Extract the [x, y] coordinate from the center of the cell holding the provided text.  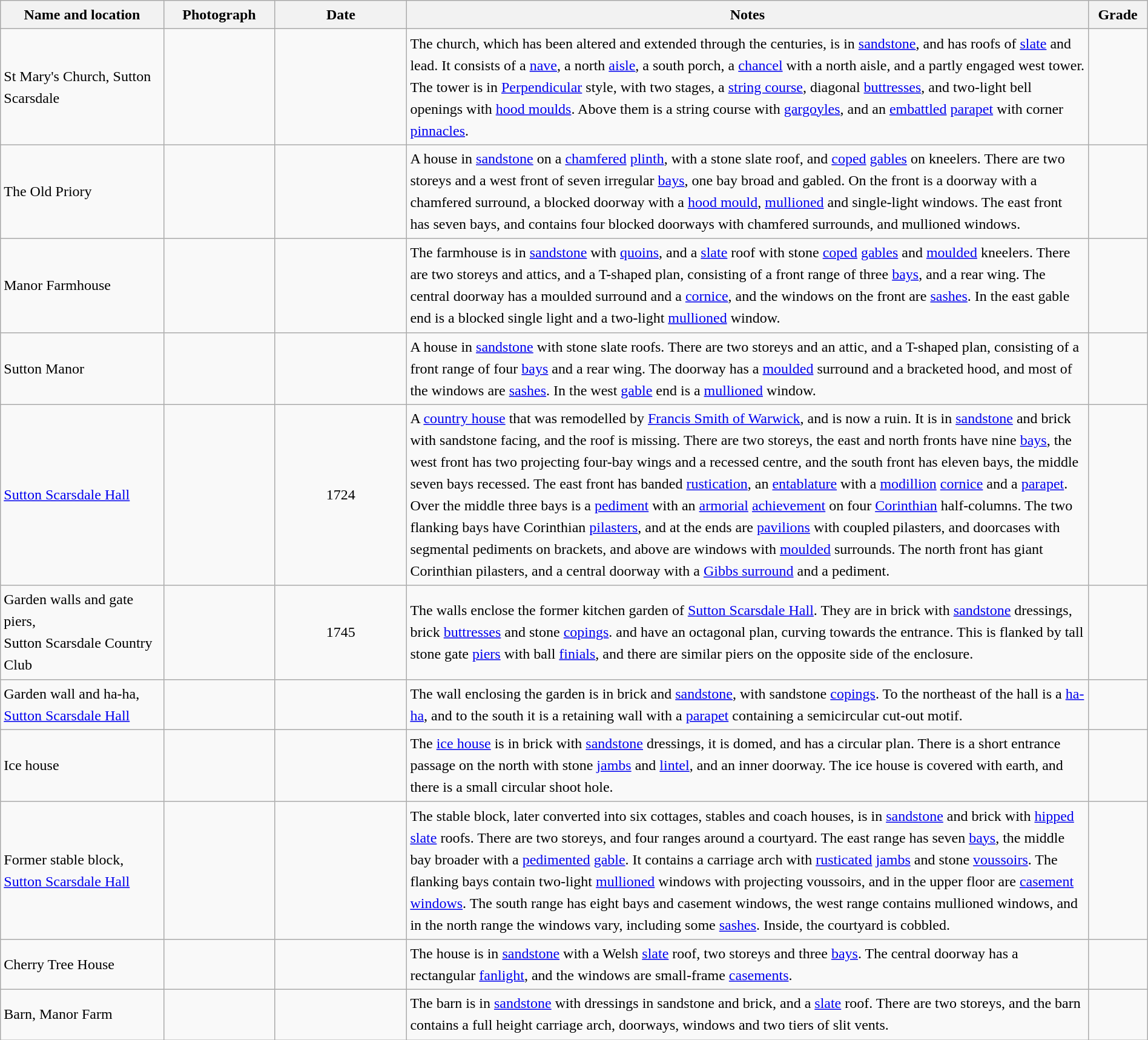
Notes [747, 15]
1745 [341, 632]
Sutton Scarsdale Hall [82, 495]
1724 [341, 495]
Garden walls and gate piers,Sutton Scarsdale Country Club [82, 632]
Sutton Manor [82, 368]
Former stable block,Sutton Scarsdale Hall [82, 871]
Ice house [82, 765]
Manor Farmhouse [82, 286]
St Mary's Church, Sutton Scarsdale [82, 87]
Name and location [82, 15]
Grade [1118, 15]
Cherry Tree House [82, 964]
Photograph [219, 15]
Barn, Manor Farm [82, 1015]
Date [341, 15]
The Old Priory [82, 191]
Garden wall and ha-ha,Sutton Scarsdale Hall [82, 705]
